For the text-containing cell, return its midpoint in [x, y] coordinate format. 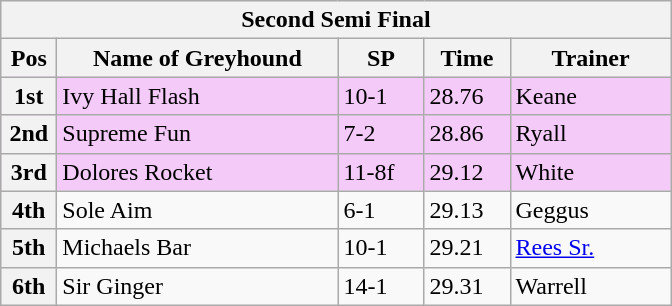
29.13 [467, 210]
Supreme Fun [198, 134]
11-8f [381, 172]
6th [29, 286]
SP [381, 58]
Name of Greyhound [198, 58]
7-2 [381, 134]
5th [29, 248]
Time [467, 58]
Ryall [590, 134]
1st [29, 96]
2nd [29, 134]
Pos [29, 58]
28.76 [467, 96]
Sole Aim [198, 210]
14-1 [381, 286]
Trainer [590, 58]
4th [29, 210]
Rees Sr. [590, 248]
29.12 [467, 172]
White [590, 172]
Second Semi Final [336, 20]
Warrell [590, 286]
Keane [590, 96]
Dolores Rocket [198, 172]
28.86 [467, 134]
3rd [29, 172]
Ivy Hall Flash [198, 96]
29.31 [467, 286]
Michaels Bar [198, 248]
Geggus [590, 210]
6-1 [381, 210]
Sir Ginger [198, 286]
29.21 [467, 248]
